Search for the cell housing the specified text and yield its (X, Y) center coordinate. 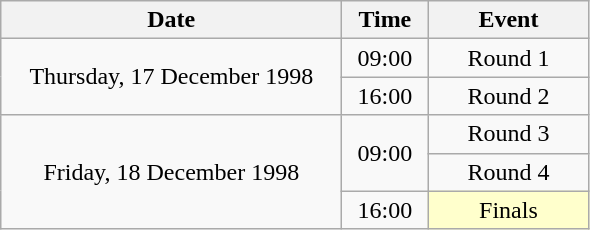
Time (385, 20)
Round 4 (508, 172)
Thursday, 17 December 1998 (172, 77)
Round 1 (508, 58)
Finals (508, 210)
Friday, 18 December 1998 (172, 172)
Event (508, 20)
Round 2 (508, 96)
Date (172, 20)
Round 3 (508, 134)
